For the text-containing cell, return its midpoint in (X, Y) coordinate format. 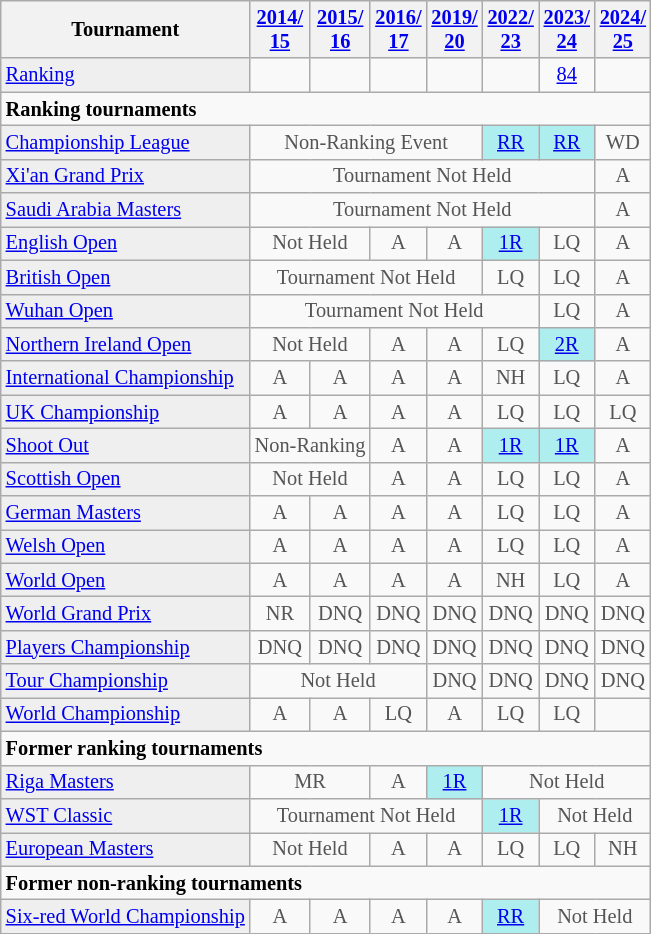
2019/20 (454, 29)
Former non-ranking tournaments (326, 883)
Shoot Out (126, 445)
2014/15 (280, 29)
UK Championship (126, 412)
2022/23 (511, 29)
World Championship (126, 714)
2R (567, 344)
84 (567, 75)
International Championship (126, 378)
Ranking (126, 75)
English Open (126, 243)
German Masters (126, 513)
2016/17 (398, 29)
European Masters (126, 849)
Ranking tournaments (326, 109)
Tournament (126, 29)
2023/24 (567, 29)
Northern Ireland Open (126, 344)
Wuhan Open (126, 311)
Former ranking tournaments (326, 748)
Six-red World Championship (126, 916)
Scottish Open (126, 479)
NR (280, 613)
Championship League (126, 142)
2015/16 (340, 29)
Xi'an Grand Prix (126, 176)
Welsh Open (126, 546)
2024/25 (623, 29)
WD (623, 142)
Non-Ranking (310, 445)
Players Championship (126, 647)
Non-Ranking Event (366, 142)
Tour Championship (126, 681)
MR (310, 782)
World Grand Prix (126, 613)
WST Classic (126, 815)
Saudi Arabia Masters (126, 210)
World Open (126, 580)
British Open (126, 277)
Riga Masters (126, 782)
